Scan for the cell matching the given text and deliver its (X, Y) coordinate at center. 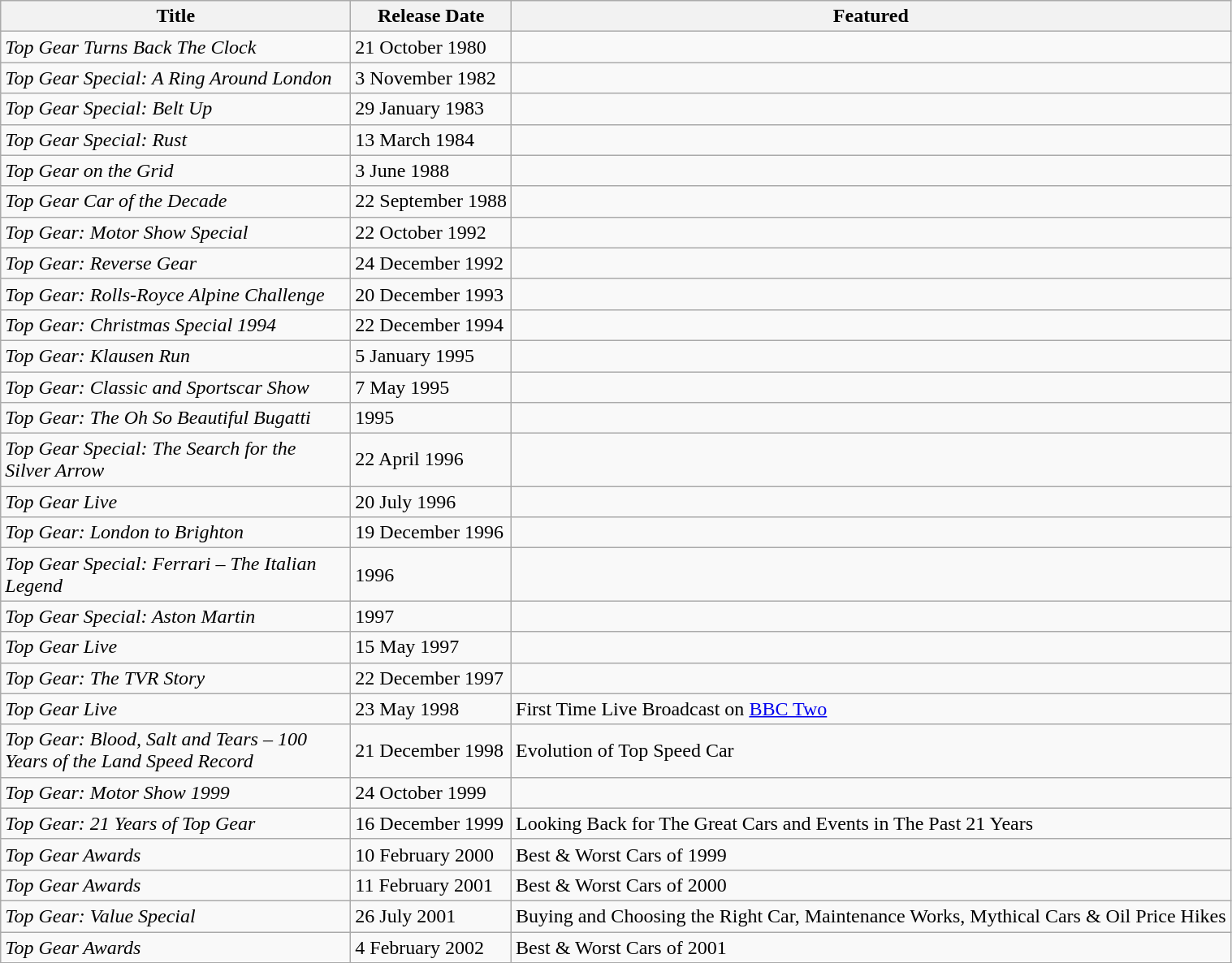
Buying and Choosing the Right Car, Maintenance Works, Mythical Cars & Oil Price Hikes (871, 916)
21 October 1980 (431, 47)
Top Gear Special: A Ring Around London (175, 78)
Top Gear Special: Aston Martin (175, 616)
Looking Back for The Great Cars and Events in The Past 21 Years (871, 823)
7 May 1995 (431, 387)
Top Gear: Reverse Gear (175, 263)
26 July 2001 (431, 916)
24 October 1999 (431, 792)
15 May 1997 (431, 647)
Best & Worst Cars of 2001 (871, 948)
Top Gear: Value Special (175, 916)
Top Gear: Christmas Special 1994 (175, 325)
3 June 1988 (431, 171)
Top Gear: Klausen Run (175, 356)
Top Gear: 21 Years of Top Gear (175, 823)
Top Gear: Rolls-Royce Alpine Challenge (175, 294)
Top Gear: Blood, Salt and Tears – 100 Years of the Land Speed Record (175, 750)
1997 (431, 616)
Release Date (431, 16)
Top Gear: Motor Show Special (175, 232)
Title (175, 16)
11 February 2001 (431, 885)
Top Gear: The Oh So Beautiful Bugatti (175, 418)
Top Gear Car of the Decade (175, 201)
Top Gear Special: The Search for the Silver Arrow (175, 460)
22 April 1996 (431, 460)
13 March 1984 (431, 140)
29 January 1983 (431, 109)
Top Gear Special: Rust (175, 140)
Best & Worst Cars of 1999 (871, 854)
23 May 1998 (431, 709)
Featured (871, 16)
5 January 1995 (431, 356)
Evolution of Top Speed Car (871, 750)
10 February 2000 (431, 854)
22 December 1997 (431, 678)
Top Gear on the Grid (175, 171)
Top Gear Turns Back The Clock (175, 47)
Best & Worst Cars of 2000 (871, 885)
21 December 1998 (431, 750)
4 February 2002 (431, 948)
Top Gear Special: Ferrari – The Italian Legend (175, 575)
20 December 1993 (431, 294)
3 November 1982 (431, 78)
22 October 1992 (431, 232)
Top Gear: The TVR Story (175, 678)
1995 (431, 418)
1996 (431, 575)
22 December 1994 (431, 325)
Top Gear Special: Belt Up (175, 109)
Top Gear: Classic and Sportscar Show (175, 387)
22 September 1988 (431, 201)
16 December 1999 (431, 823)
19 December 1996 (431, 533)
Top Gear: Motor Show 1999 (175, 792)
First Time Live Broadcast on BBC Two (871, 709)
Top Gear: London to Brighton (175, 533)
20 July 1996 (431, 502)
24 December 1992 (431, 263)
